Detect which cell encompasses the target text, then output its [x, y] center coordinate. 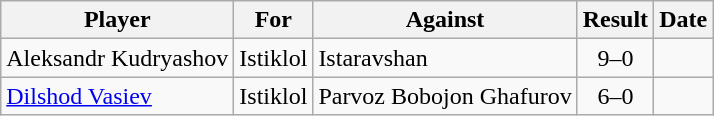
Aleksandr Kudryashov [118, 58]
Player [118, 20]
6–0 [615, 96]
Parvoz Bobojon Ghafurov [445, 96]
Against [445, 20]
Date [684, 20]
9–0 [615, 58]
For [274, 20]
Result [615, 20]
Dilshod Vasiev [118, 96]
Istaravshan [445, 58]
